Locate the cell with the specified text and output its (X, Y) center coordinate. 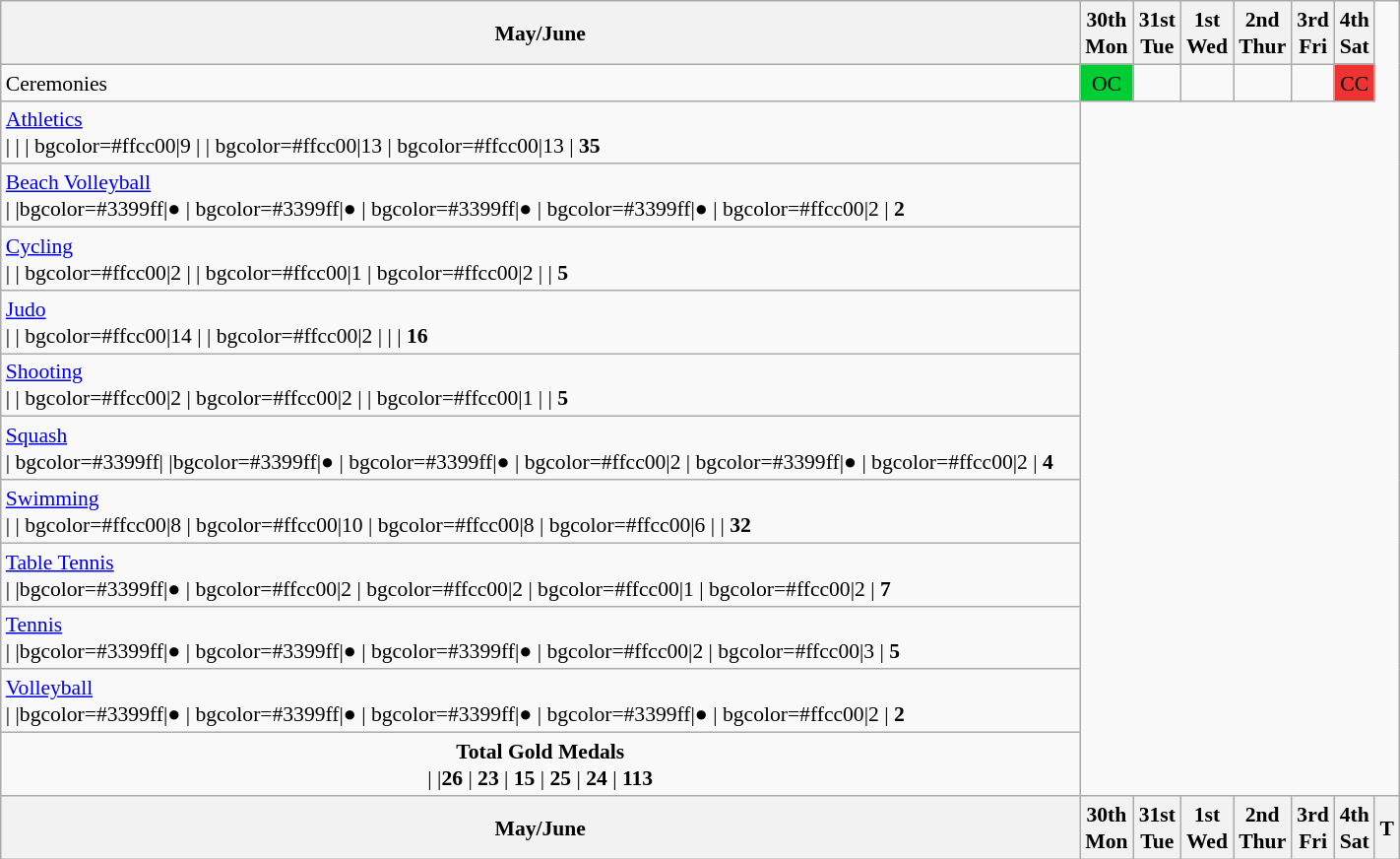
Athletics| | | bgcolor=#ffcc00|9 | | bgcolor=#ffcc00|13 | bgcolor=#ffcc00|13 | 35 (541, 132)
Volleyball| |bgcolor=#3399ff|● | bgcolor=#3399ff|● | bgcolor=#3399ff|● | bgcolor=#3399ff|● | bgcolor=#ffcc00|2 | 2 (541, 700)
Ceremonies (541, 83)
Beach Volleyball| |bgcolor=#3399ff|● | bgcolor=#3399ff|● | bgcolor=#3399ff|● | bgcolor=#3399ff|● | bgcolor=#ffcc00|2 | 2 (541, 195)
Total Gold Medals| |26 | 23 | 15 | 25 | 24 | 113 (541, 763)
T (1386, 826)
Judo| | bgcolor=#ffcc00|14 | | bgcolor=#ffcc00|2 | | | 16 (541, 321)
CC (1355, 83)
Cycling| | bgcolor=#ffcc00|2 | | bgcolor=#ffcc00|1 | bgcolor=#ffcc00|2 | | 5 (541, 258)
OC (1107, 83)
Tennis| |bgcolor=#3399ff|● | bgcolor=#3399ff|● | bgcolor=#3399ff|● | bgcolor=#ffcc00|2 | bgcolor=#ffcc00|3 | 5 (541, 637)
Swimming| | bgcolor=#ffcc00|8 | bgcolor=#ffcc00|10 | bgcolor=#ffcc00|8 | bgcolor=#ffcc00|6 | | 32 (541, 511)
Table Tennis| |bgcolor=#3399ff|● | bgcolor=#ffcc00|2 | bgcolor=#ffcc00|2 | bgcolor=#ffcc00|1 | bgcolor=#ffcc00|2 | 7 (541, 574)
Shooting| | bgcolor=#ffcc00|2 | bgcolor=#ffcc00|2 | | bgcolor=#ffcc00|1 | | 5 (541, 384)
Squash| bgcolor=#3399ff| |bgcolor=#3399ff|● | bgcolor=#3399ff|● | bgcolor=#ffcc00|2 | bgcolor=#3399ff|● | bgcolor=#ffcc00|2 | 4 (541, 448)
